Determine the (X, Y) coordinate at the center of the cell enclosing the given text.  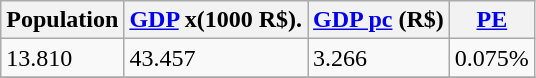
13.810 (62, 58)
43.457 (216, 58)
PE (492, 20)
0.075% (492, 58)
GDP pc (R$) (379, 20)
Population (62, 20)
GDP x(1000 R$). (216, 20)
3.266 (379, 58)
